Return the [x, y] coordinate for the center point of the cell that contains the specified text.  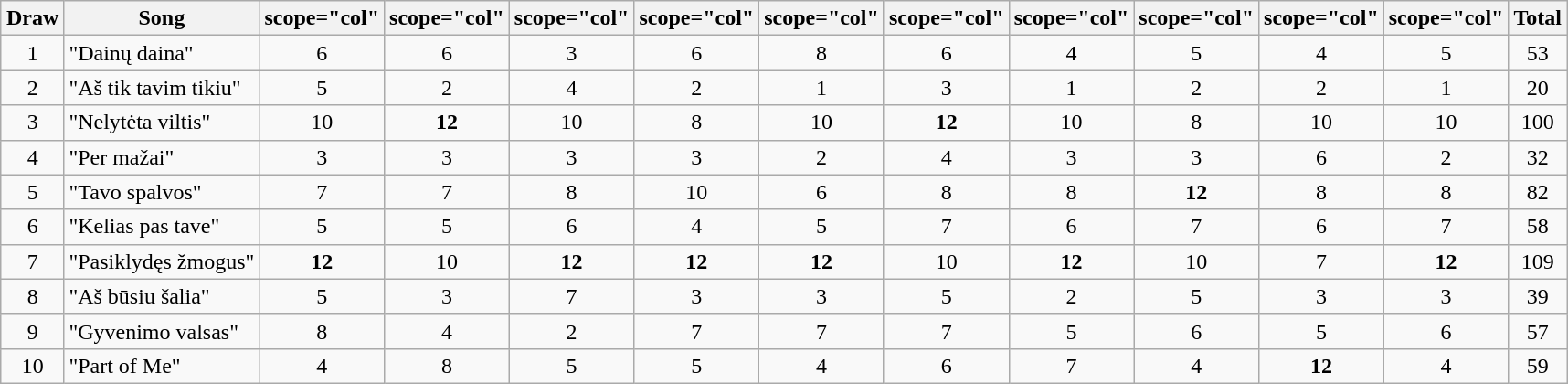
Total [1538, 18]
"Tavo spalvos" [162, 192]
100 [1538, 123]
58 [1538, 227]
59 [1538, 366]
20 [1538, 88]
9 [32, 331]
Draw [32, 18]
109 [1538, 261]
Song [162, 18]
53 [1538, 53]
"Aš būsiu šalia" [162, 296]
39 [1538, 296]
"Nelytėta viltis" [162, 123]
"Part of Me" [162, 366]
57 [1538, 331]
"Aš tik tavim tikiu" [162, 88]
"Pasiklydęs žmogus" [162, 261]
"Per mažai" [162, 157]
"Gyvenimo valsas" [162, 331]
"Kelias pas tave" [162, 227]
82 [1538, 192]
"Dainų daina" [162, 53]
32 [1538, 157]
